Scan for the cell matching the given text and deliver its [x, y] coordinate at center. 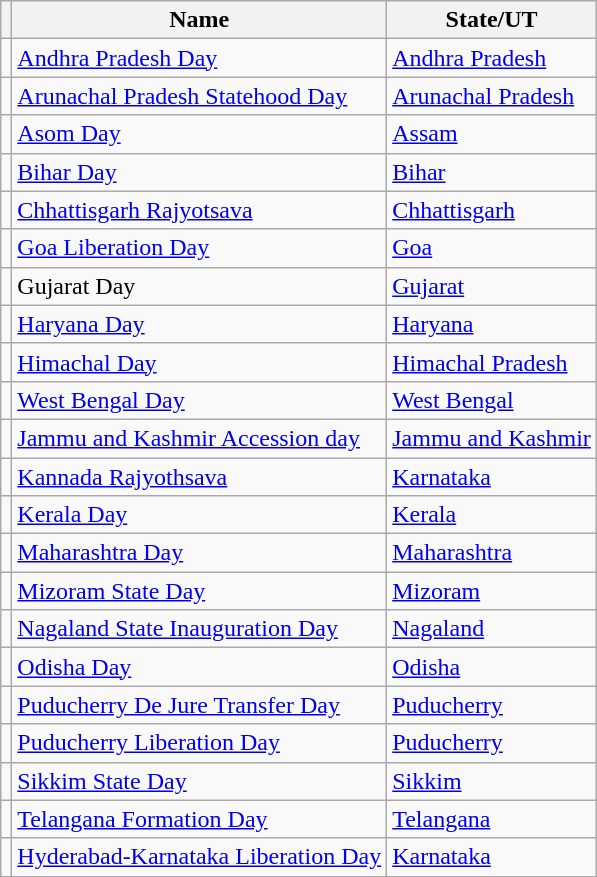
Odisha [492, 667]
Kannada Rajyothsava [200, 477]
Name [200, 20]
Haryana Day [200, 324]
Puducherry De Jure Transfer Day [200, 705]
Asom Day [200, 134]
Telangana [492, 819]
Kerala Day [200, 515]
Mizoram State Day [200, 591]
Sikkim [492, 781]
Bihar [492, 172]
Himachal Day [200, 362]
Himachal Pradesh [492, 362]
Mizoram [492, 591]
State/UT [492, 20]
Arunachal Pradesh [492, 96]
Puducherry Liberation Day [200, 743]
Gujarat Day [200, 286]
Andhra Pradesh [492, 58]
Jammu and Kashmir [492, 438]
Assam [492, 134]
Odisha Day [200, 667]
Maharashtra Day [200, 553]
Maharashtra [492, 553]
Bihar Day [200, 172]
Chhattisgarh [492, 210]
Nagaland [492, 629]
Hyderabad-Karnataka Liberation Day [200, 857]
Chhattisgarh Rajyotsava [200, 210]
Nagaland State Inauguration Day [200, 629]
Haryana [492, 324]
Telangana Formation Day [200, 819]
Kerala [492, 515]
West Bengal [492, 400]
Andhra Pradesh Day [200, 58]
Jammu and Kashmir Accession day [200, 438]
West Bengal Day [200, 400]
Goa [492, 248]
Gujarat [492, 286]
Goa Liberation Day [200, 248]
Arunachal Pradesh Statehood Day [200, 96]
Sikkim State Day [200, 781]
